Detect which cell encompasses the target text, then output its (x, y) center coordinate. 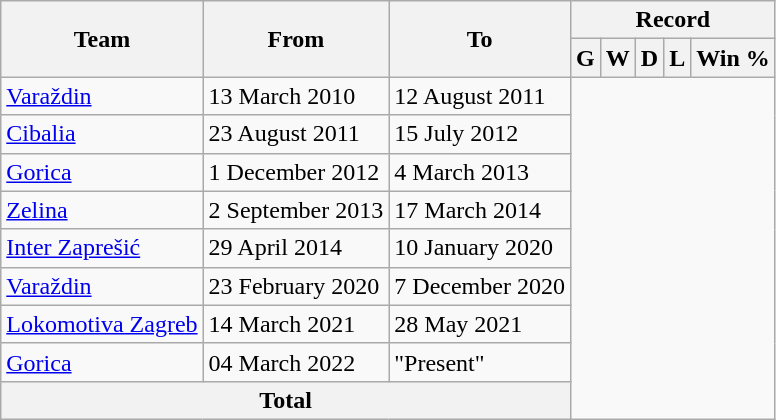
10 January 2020 (480, 248)
Lokomotiva Zagreb (102, 324)
W (618, 58)
From (296, 39)
17 March 2014 (480, 210)
15 July 2012 (480, 134)
Zelina (102, 210)
L (678, 58)
Total (286, 400)
23 February 2020 (296, 286)
28 May 2021 (480, 324)
Record (672, 20)
"Present" (480, 362)
Inter Zaprešić (102, 248)
12 August 2011 (480, 96)
7 December 2020 (480, 286)
13 March 2010 (296, 96)
To (480, 39)
Team (102, 39)
D (649, 58)
1 December 2012 (296, 172)
04 March 2022 (296, 362)
4 March 2013 (480, 172)
14 March 2021 (296, 324)
23 August 2011 (296, 134)
Win % (734, 58)
Cibalia (102, 134)
2 September 2013 (296, 210)
29 April 2014 (296, 248)
G (585, 58)
